Return the [x, y] coordinate for the center point of the cell that contains the specified text.  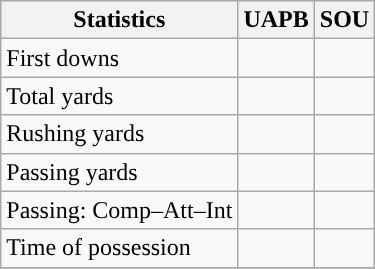
SOU [344, 20]
Passing yards [120, 172]
Total yards [120, 96]
Rushing yards [120, 134]
Passing: Comp–Att–Int [120, 210]
UAPB [276, 20]
First downs [120, 58]
Statistics [120, 20]
Time of possession [120, 248]
